Locate the cell with the specified text and output its (x, y) center coordinate. 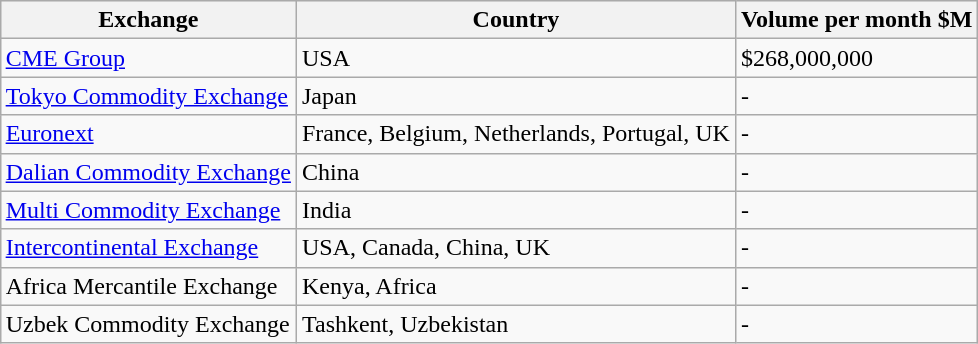
Japan (516, 96)
Uzbek Commodity Exchange (148, 324)
CME Group (148, 58)
Tashkent, Uzbekistan (516, 324)
Exchange (148, 20)
France, Belgium, Netherlands, Portugal, UK (516, 134)
Dalian Commodity Exchange (148, 172)
USA, Canada, China, UK (516, 248)
Kenya, Africa (516, 286)
Country (516, 20)
Euronext (148, 134)
$268,000,000 (856, 58)
Tokyo Commodity Exchange (148, 96)
Africa Mercantile Exchange (148, 286)
Multi Commodity Exchange (148, 210)
USA (516, 58)
China (516, 172)
Volume per month $M (856, 20)
Intercontinental Exchange (148, 248)
India (516, 210)
